Provide the (X, Y) coordinate of the cell's center where the given text is located.  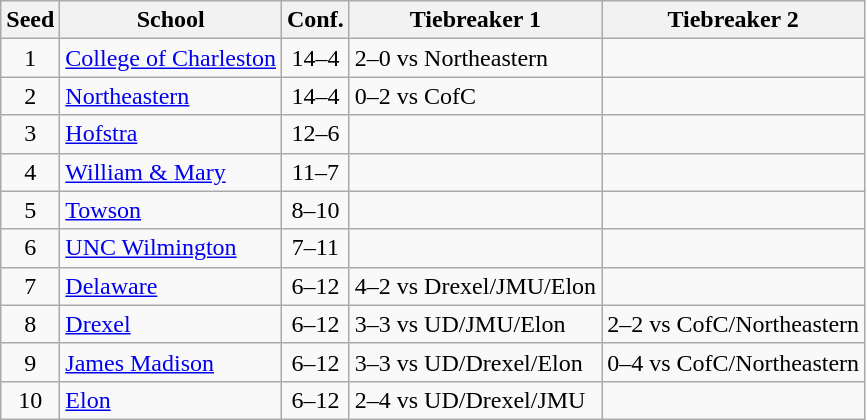
12–6 (316, 134)
Delaware (171, 286)
4 (30, 172)
2–0 vs Northeastern (475, 58)
3–3 vs UD/Drexel/Elon (475, 362)
11–7 (316, 172)
0–4 vs CofC/Northeastern (734, 362)
UNC Wilmington (171, 248)
Hofstra (171, 134)
College of Charleston (171, 58)
3 (30, 134)
4–2 vs Drexel/JMU/Elon (475, 286)
School (171, 20)
Conf. (316, 20)
5 (30, 210)
Northeastern (171, 96)
2–2 vs CofC/Northeastern (734, 324)
1 (30, 58)
Seed (30, 20)
10 (30, 400)
James Madison (171, 362)
Drexel (171, 324)
0–2 vs CofC (475, 96)
7 (30, 286)
2–4 vs UD/Drexel/JMU (475, 400)
William & Mary (171, 172)
2 (30, 96)
Tiebreaker 2 (734, 20)
6 (30, 248)
3–3 vs UD/JMU/Elon (475, 324)
Towson (171, 210)
Tiebreaker 1 (475, 20)
9 (30, 362)
8–10 (316, 210)
7–11 (316, 248)
Elon (171, 400)
8 (30, 324)
